Return the (x, y) coordinate for the center point of the cell that contains the specified text.  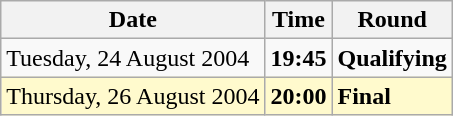
Thursday, 26 August 2004 (133, 96)
Round (392, 20)
Date (133, 20)
Qualifying (392, 58)
Tuesday, 24 August 2004 (133, 58)
20:00 (298, 96)
19:45 (298, 58)
Final (392, 96)
Time (298, 20)
